For the text-containing cell, return its midpoint in (X, Y) coordinate format. 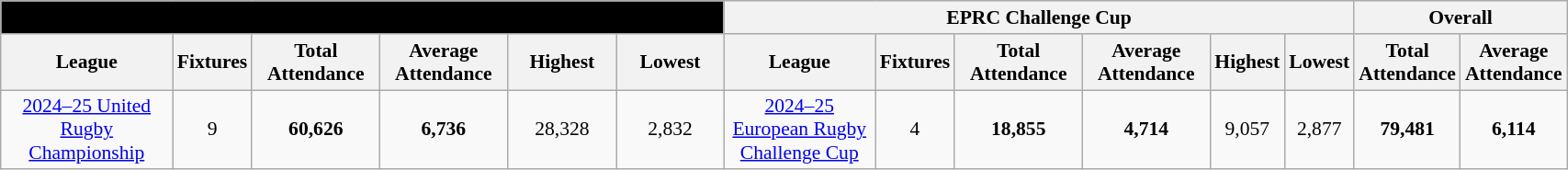
28,328 (562, 130)
2024–25 United Rugby Championship (86, 130)
4 (915, 130)
6,736 (443, 130)
EPRC Challenge Cup (1040, 17)
2024–25 European Rugby Challenge Cup (799, 130)
18,855 (1018, 130)
Domestic League (362, 17)
9 (212, 130)
79,481 (1407, 130)
4,714 (1146, 130)
9,057 (1247, 130)
Overall (1461, 17)
60,626 (316, 130)
2,877 (1319, 130)
6,114 (1514, 130)
2,832 (670, 130)
